Search for the cell housing the specified text and yield its [X, Y] center coordinate. 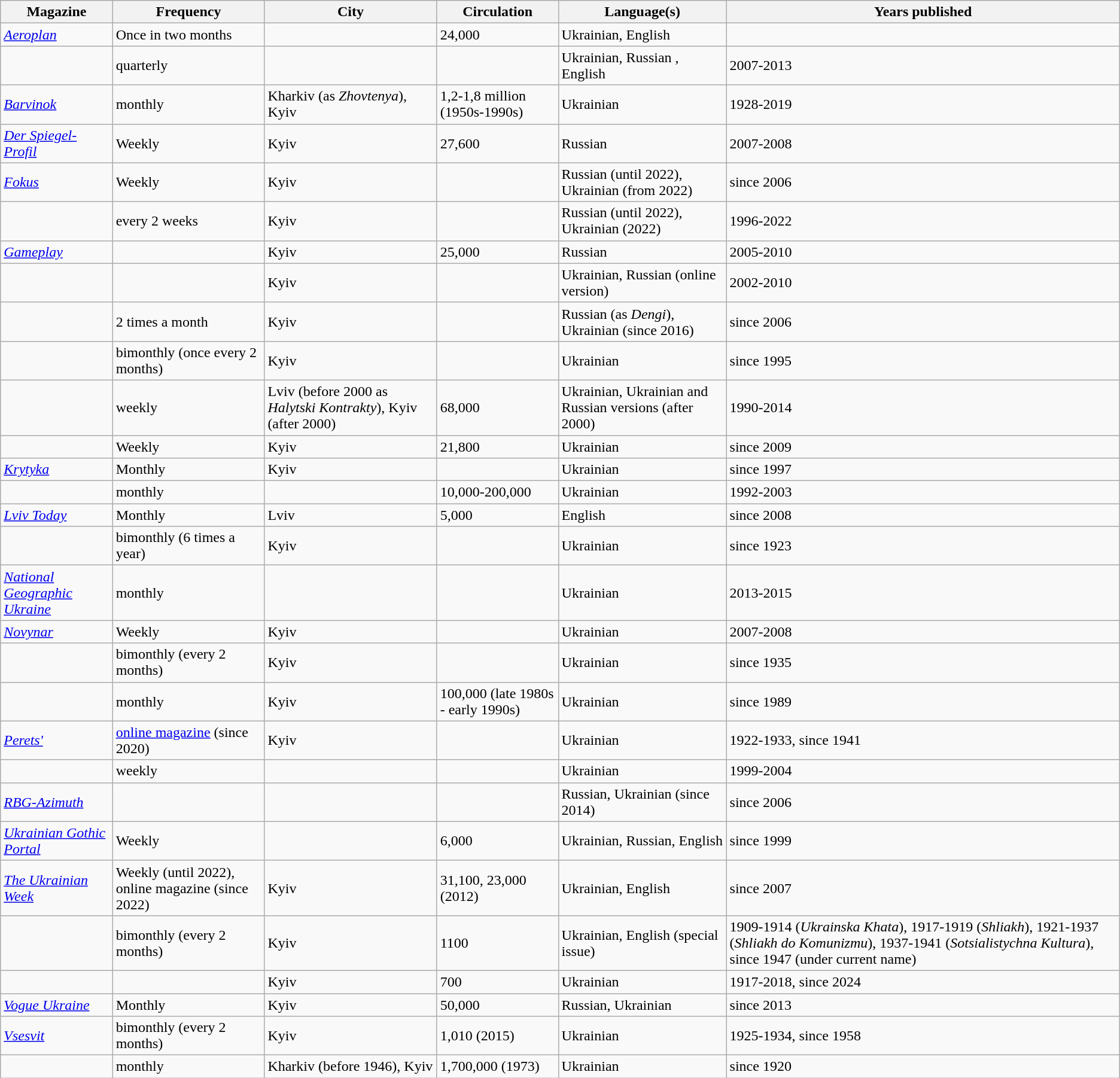
25,000 [498, 252]
since 1999 [923, 841]
quarterly [188, 66]
Fokus [56, 182]
Kharkiv (as Zhovtenya), Kyiv [351, 104]
1999-2004 [923, 771]
Kharkiv (before 1946), Kyiv [351, 1067]
English [643, 515]
50,000 [498, 1004]
Barvinok [56, 104]
1925-1934, since 1958 [923, 1036]
700 [498, 982]
1992-2003 [923, 492]
Circulation [498, 12]
1928-2019 [923, 104]
Lviv Today [56, 515]
Magazine [56, 12]
since 1995 [923, 360]
bimonthly (once every 2 months) [188, 360]
2007-2013 [923, 66]
1,010 (2015) [498, 1036]
Aeroplan [56, 35]
68,000 [498, 407]
Lviv [351, 515]
since 1989 [923, 701]
since 2013 [923, 1004]
1917-2018, since 2024 [923, 982]
Ukrainian, Russian (online version) [643, 282]
Years published [923, 12]
online magazine (since 2020) [188, 741]
2 times a month [188, 322]
Russian, Ukrainian [643, 1004]
since 2007 [923, 888]
2005-2010 [923, 252]
Russian (as Dengi), Ukrainian (since 2016) [643, 322]
since 2008 [923, 515]
RBG-Azimuth [56, 802]
2002-2010 [923, 282]
Krytyka [56, 470]
Gameplay [56, 252]
Russian (until 2022), Ukrainian (2022) [643, 221]
Vsesvit [56, 1036]
Ukrainian, Russian , English [643, 66]
1996-2022 [923, 221]
Ukrainian, Ukrainian and Russian versions (after 2000) [643, 407]
Perets' [56, 741]
1,2-1,8 million (1950s-1990s) [498, 104]
24,000 [498, 35]
since 1935 [923, 663]
The Ukrainian Week [56, 888]
21,800 [498, 447]
City [351, 12]
Lviv (before 2000 as Halytski Kontrakty), Kyiv (after 2000) [351, 407]
Russian, Ukrainian (since 2014) [643, 802]
6,000 [498, 841]
100,000 (late 1980s - early 1990s) [498, 701]
Vogue Ukraine [56, 1004]
bimonthly (6 times a year) [188, 546]
1922-1933, since 1941 [923, 741]
Language(s) [643, 12]
Ukrainian, English (special issue) [643, 943]
31,100, 23,000 (2012) [498, 888]
since 2009 [923, 447]
Once in two months [188, 35]
27,600 [498, 144]
Novynar [56, 632]
1990-2014 [923, 407]
10,000-200,000 [498, 492]
2013-2015 [923, 593]
Ukrainian Gothic Portal [56, 841]
1100 [498, 943]
since 1920 [923, 1067]
Ukrainian, Russian, English [643, 841]
5,000 [498, 515]
since 1997 [923, 470]
Der Spiegel-Profil [56, 144]
Russian (until 2022), Ukrainian (from 2022) [643, 182]
since 1923 [923, 546]
1,700,000 (1973) [498, 1067]
Weekly (until 2022), online magazine (since 2022) [188, 888]
Frequency [188, 12]
National Geographic Ukraine [56, 593]
every 2 weeks [188, 221]
